Locate the cell with the specified text and output its (x, y) center coordinate. 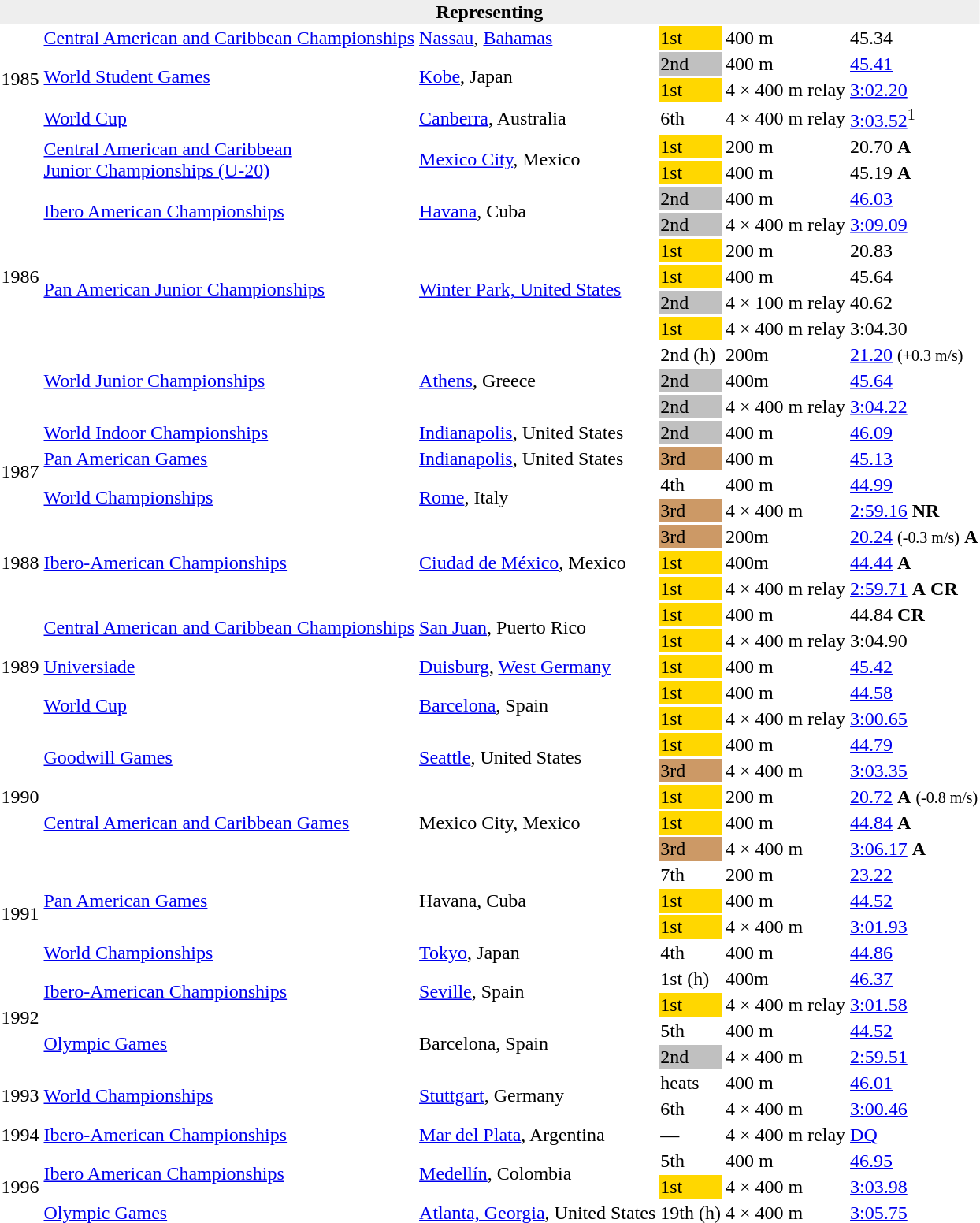
20.83 (914, 251)
1985 (20, 79)
3:03.35 (914, 771)
45.19 A (914, 173)
3:03.98 (914, 1187)
1988 (20, 563)
heats (691, 1083)
46.95 (914, 1161)
Representing (490, 12)
3:00.65 (914, 719)
45.13 (914, 459)
Rome, Italy (537, 498)
1993 (20, 1095)
44.84 A (914, 823)
44.99 (914, 485)
Central American and Caribbean Games (229, 823)
Stuttgart, Germany (537, 1095)
1986 (20, 277)
20.24 (-0.3 m/s) A (914, 537)
Medellín, Colombia (537, 1174)
1987 (20, 471)
3:06.17 A (914, 849)
2:59.16 NR (914, 511)
Ciudad de México, Mexico (537, 563)
1991 (20, 914)
45.42 (914, 667)
46.03 (914, 199)
Winter Park, United States (537, 290)
Seville, Spain (537, 991)
21.20 (+0.3 m/s) (914, 355)
1989 (20, 667)
Canberra, Australia (537, 118)
1990 (20, 797)
2nd (h) (691, 355)
40.62 (914, 303)
3:03.521 (914, 118)
World Junior Championships (229, 381)
3:01.58 (914, 1005)
3:04.90 (914, 641)
3:09.09 (914, 225)
3:04.22 (914, 407)
44.84 CR (914, 615)
Nassau, Bahamas (537, 38)
Kobe, Japan (537, 77)
7th (691, 875)
20.70 A (914, 147)
44.44 A (914, 563)
Goodwill Games (229, 758)
44.58 (914, 693)
3:02.20 (914, 90)
San Juan, Puerto Rico (537, 627)
Athens, Greece (537, 381)
3:00.46 (914, 1109)
2:59.51 (914, 1057)
World Student Games (229, 77)
Pan American Junior Championships (229, 290)
Central American and CaribbeanJunior Championships (U-20) (229, 159)
44.79 (914, 745)
23.22 (914, 875)
4 × 100 m relay (785, 303)
46.01 (914, 1083)
Olympic Games (229, 1043)
45.41 (914, 64)
44.86 (914, 953)
3:01.93 (914, 927)
1st (h) (691, 979)
3:04.30 (914, 329)
Tokyo, Japan (537, 953)
— (691, 1135)
World Indoor Championships (229, 433)
20.72 A (-0.8 m/s) (914, 797)
Seattle, United States (537, 758)
Mar del Plata, Argentina (537, 1135)
1992 (20, 1018)
Duisburg, West Germany (537, 667)
46.37 (914, 979)
45.34 (914, 38)
2:59.71 A CR (914, 589)
46.09 (914, 433)
DQ (914, 1135)
Universiade (229, 667)
1994 (20, 1135)
